Determine the [x, y] coordinate at the center of the cell enclosing the given text.  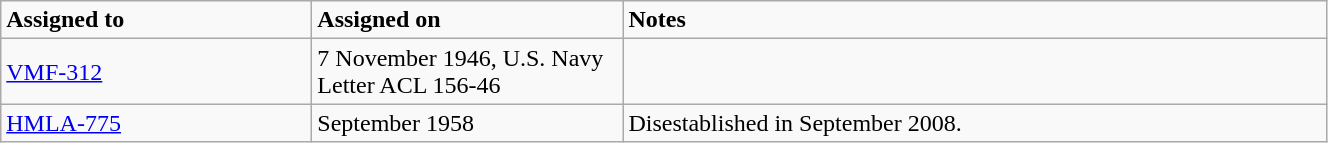
Notes [975, 20]
Disestablished in September 2008. [975, 123]
Assigned on [468, 20]
HMLA-775 [156, 123]
Assigned to [156, 20]
7 November 1946, U.S. Navy Letter ACL 156-46 [468, 72]
September 1958 [468, 123]
VMF-312 [156, 72]
